Pinpoint the cell where the given text exists, returning its (x, y) midpoint coordinate. 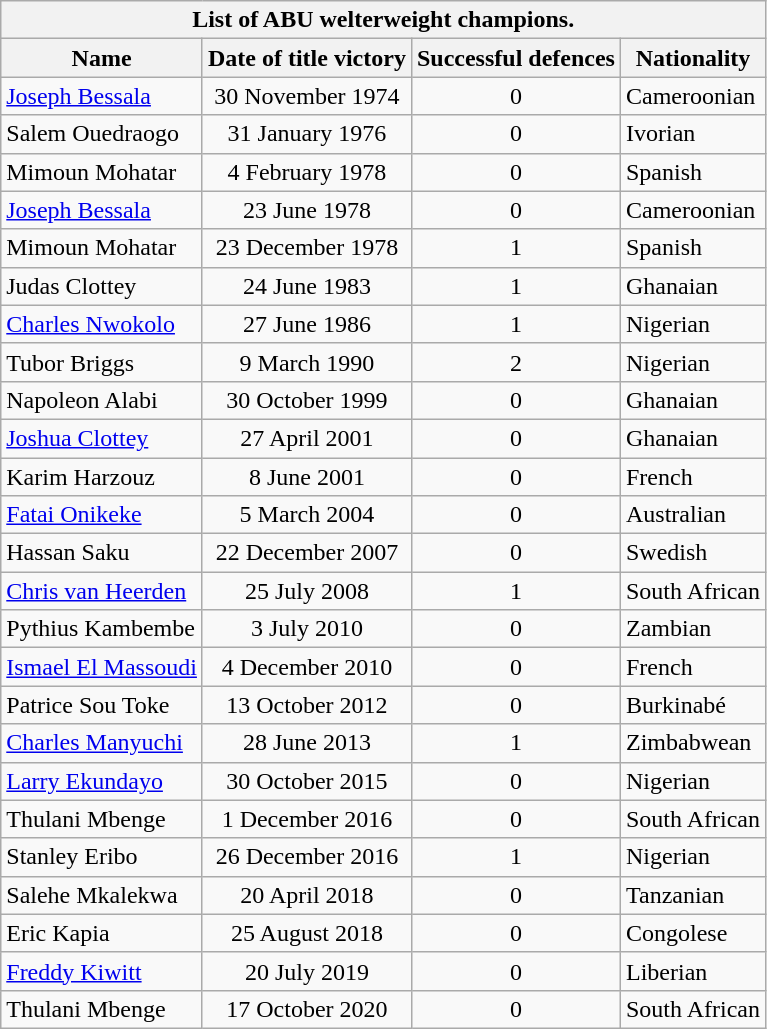
Charles Manyuchi (102, 743)
30 November 1974 (306, 96)
17 October 2020 (306, 1009)
Successful defences (516, 58)
4 February 1978 (306, 172)
Zimbabwean (692, 743)
Nationality (692, 58)
20 July 2019 (306, 971)
Stanley Eribo (102, 857)
Congolese (692, 933)
30 October 1999 (306, 400)
Charles Nwokolo (102, 324)
Tanzanian (692, 895)
Burkinabé (692, 705)
8 June 2001 (306, 477)
Judas Clottey (102, 286)
25 July 2008 (306, 591)
Napoleon Alabi (102, 400)
5 March 2004 (306, 515)
13 October 2012 (306, 705)
4 December 2010 (306, 667)
27 June 1986 (306, 324)
Name (102, 58)
Chris van Heerden (102, 591)
Salehe Mkalekwa (102, 895)
20 April 2018 (306, 895)
Tubor Briggs (102, 362)
Swedish (692, 553)
30 October 2015 (306, 781)
9 March 1990 (306, 362)
Zambian (692, 629)
27 April 2001 (306, 438)
1 December 2016 (306, 819)
Ivorian (692, 134)
Ismael El Massoudi (102, 667)
31 January 1976 (306, 134)
List of ABU welterweight champions. (384, 20)
3 July 2010 (306, 629)
Pythius Kambembe (102, 629)
23 December 1978 (306, 248)
23 June 1978 (306, 210)
Liberian (692, 971)
2 (516, 362)
Freddy Kiwitt (102, 971)
Joshua Clottey (102, 438)
26 December 2016 (306, 857)
Salem Ouedraogo (102, 134)
Karim Harzouz (102, 477)
22 December 2007 (306, 553)
Fatai Onikeke (102, 515)
25 August 2018 (306, 933)
24 June 1983 (306, 286)
28 June 2013 (306, 743)
Date of title victory (306, 58)
Hassan Saku (102, 553)
Eric Kapia (102, 933)
Larry Ekundayo (102, 781)
Patrice Sou Toke (102, 705)
Australian (692, 515)
